Search for the cell housing the specified text and yield its [x, y] center coordinate. 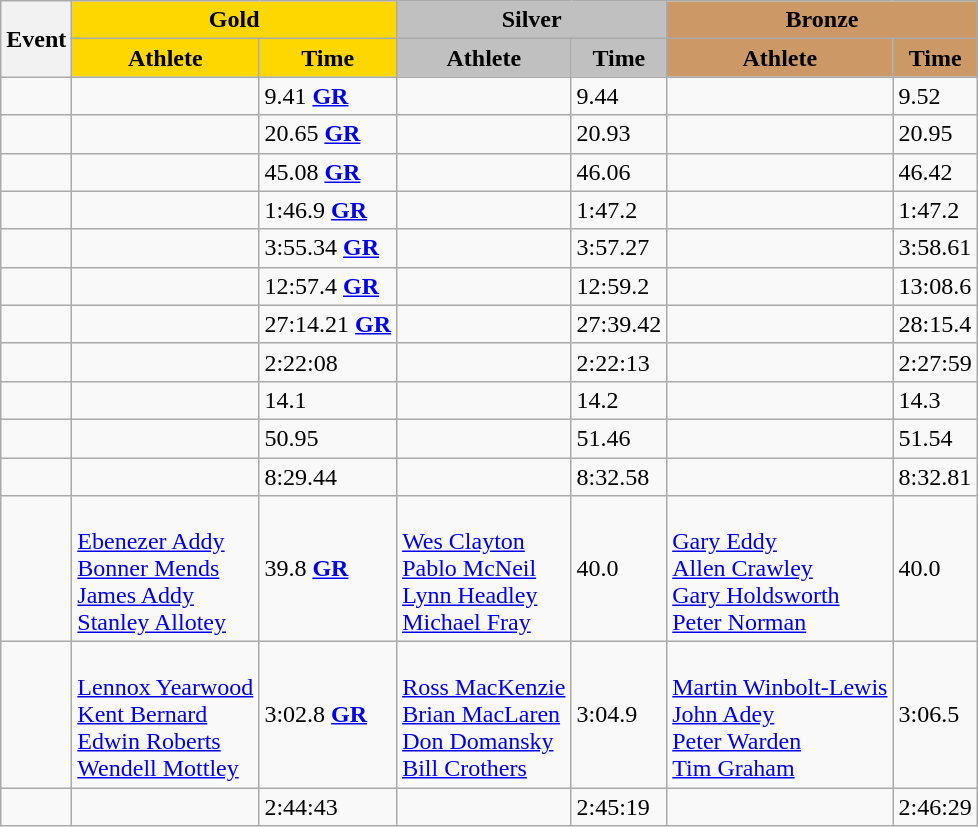
50.95 [328, 438]
14.2 [619, 400]
45.08 GR [328, 172]
14.3 [935, 400]
3:57.27 [619, 248]
3:58.61 [935, 248]
46.06 [619, 172]
27:14.21 GR [328, 324]
2:22:08 [328, 362]
3:55.34 GR [328, 248]
51.46 [619, 438]
Event [36, 39]
Ross MacKenzieBrian MacLarenDon DomanskyBill Crothers [484, 715]
9.52 [935, 96]
14.1 [328, 400]
3:04.9 [619, 715]
Silver [532, 20]
2:27:59 [935, 362]
1:46.9 GR [328, 210]
Martin Winbolt-LewisJohn AdeyPeter WardenTim Graham [780, 715]
20.93 [619, 134]
2:44:43 [328, 807]
9.44 [619, 96]
12:57.4 GR [328, 286]
2:46:29 [935, 807]
3:06.5 [935, 715]
2:22:13 [619, 362]
Gary EddyAllen CrawleyGary HoldsworthPeter Norman [780, 569]
3:02.8 GR [328, 715]
8:32.81 [935, 477]
Gold [234, 20]
8:32.58 [619, 477]
39.8 GR [328, 569]
8:29.44 [328, 477]
Wes ClaytonPablo McNeilLynn HeadleyMichael Fray [484, 569]
12:59.2 [619, 286]
13:08.6 [935, 286]
46.42 [935, 172]
2:45:19 [619, 807]
9.41 GR [328, 96]
20.95 [935, 134]
51.54 [935, 438]
20.65 GR [328, 134]
Lennox YearwoodKent BernardEdwin RobertsWendell Mottley [166, 715]
Ebenezer AddyBonner MendsJames AddyStanley Allotey [166, 569]
28:15.4 [935, 324]
Bronze [822, 20]
27:39.42 [619, 324]
